Locate the cell with the specified text and output its (X, Y) center coordinate. 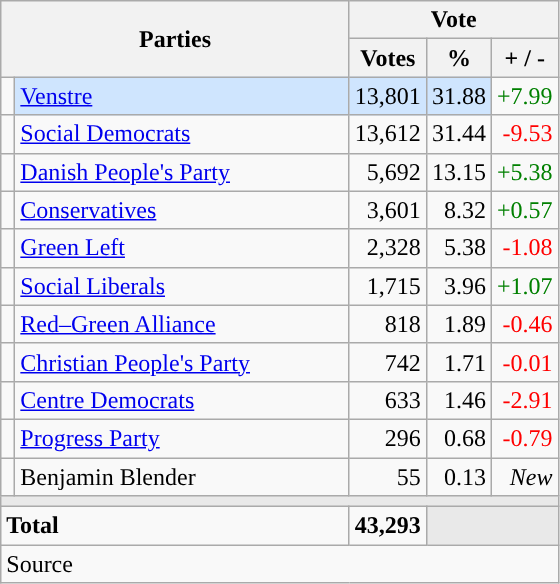
1.46 (458, 400)
Danish People's Party (182, 172)
1,715 (388, 286)
742 (388, 362)
Parties (176, 39)
818 (388, 324)
5,692 (388, 172)
0.13 (458, 477)
+5.38 (524, 172)
55 (388, 477)
8.32 (458, 210)
Votes (388, 58)
Centre Democrats (182, 400)
13.15 (458, 172)
Christian People's Party (182, 362)
New (524, 477)
+0.57 (524, 210)
0.68 (458, 438)
3,601 (388, 210)
31.88 (458, 96)
-0.79 (524, 438)
296 (388, 438)
-2.91 (524, 400)
-9.53 (524, 134)
5.38 (458, 248)
2,328 (388, 248)
633 (388, 400)
Venstre (182, 96)
-0.46 (524, 324)
Social Liberals (182, 286)
31.44 (458, 134)
+1.07 (524, 286)
Vote (454, 20)
43,293 (388, 526)
3.96 (458, 286)
% (458, 58)
Green Left (182, 248)
1.89 (458, 324)
+ / - (524, 58)
Progress Party (182, 438)
Social Democrats (182, 134)
13,612 (388, 134)
Source (280, 564)
13,801 (388, 96)
Total (176, 526)
Red–Green Alliance (182, 324)
Conservatives (182, 210)
-0.01 (524, 362)
+7.99 (524, 96)
1.71 (458, 362)
-1.08 (524, 248)
Benjamin Blender (182, 477)
